Scan for the cell matching the given text and deliver its (x, y) coordinate at center. 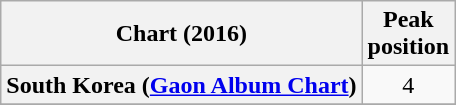
Peakposition (408, 34)
South Korea (Gaon Album Chart) (182, 85)
Chart (2016) (182, 34)
4 (408, 85)
